Pinpoint the cell where the given text exists, returning its [X, Y] midpoint coordinate. 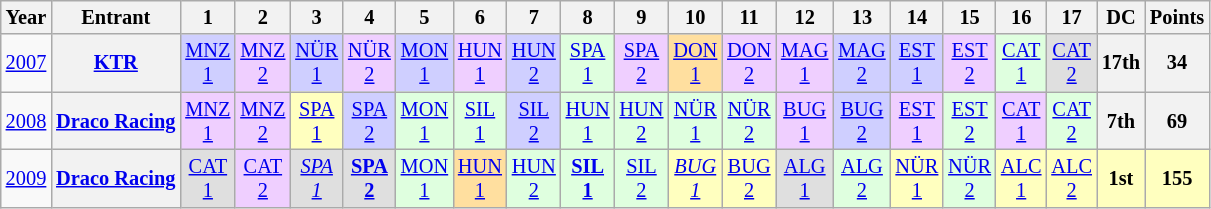
13 [862, 17]
1st [1121, 178]
ALC2 [1071, 178]
155 [1177, 178]
14 [918, 17]
3 [316, 17]
2007 [26, 63]
10 [695, 17]
12 [804, 17]
7th [1121, 121]
2009 [26, 178]
4 [370, 17]
17th [1121, 63]
2008 [26, 121]
MAG1 [804, 63]
Year [26, 17]
KTR [116, 63]
16 [1021, 17]
1 [208, 17]
ALC1 [1021, 178]
MAG2 [862, 63]
Entrant [116, 17]
ALG2 [862, 178]
2 [262, 17]
Points [1177, 17]
ALG1 [804, 178]
DON2 [749, 63]
17 [1071, 17]
8 [588, 17]
69 [1177, 121]
15 [970, 17]
34 [1177, 63]
6 [480, 17]
DC [1121, 17]
11 [749, 17]
DON1 [695, 63]
9 [642, 17]
5 [424, 17]
7 [534, 17]
